Identify which cell holds the provided text, then report its [X, Y] central coordinate. 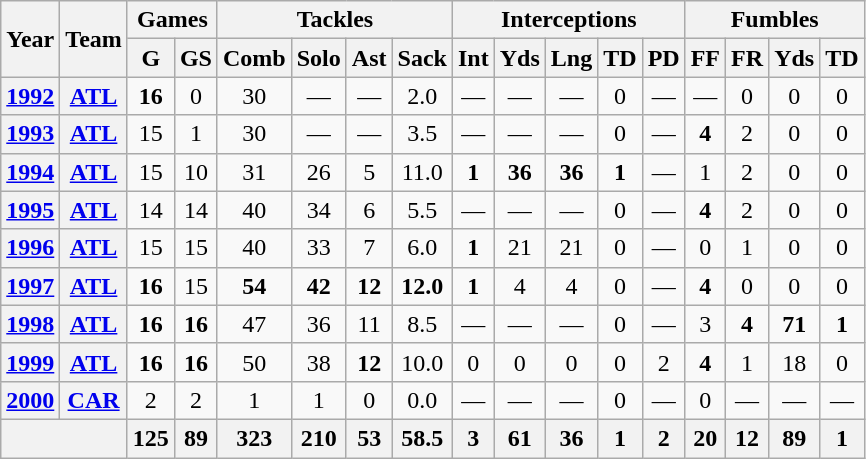
11 [369, 324]
GS [196, 58]
1995 [30, 210]
1996 [30, 248]
Sack [422, 58]
FF [705, 58]
8.5 [422, 324]
1999 [30, 362]
Comb [254, 58]
0.0 [422, 400]
Int [473, 58]
61 [520, 438]
10.0 [422, 362]
CAR [94, 400]
53 [369, 438]
Team [94, 39]
Ast [369, 58]
G [150, 58]
1998 [30, 324]
18 [794, 362]
12.0 [422, 286]
Solo [318, 58]
3.5 [422, 134]
42 [318, 286]
125 [150, 438]
26 [318, 172]
47 [254, 324]
5.5 [422, 210]
71 [794, 324]
33 [318, 248]
58.5 [422, 438]
10 [196, 172]
1993 [30, 134]
1997 [30, 286]
Interceptions [568, 20]
6 [369, 210]
323 [254, 438]
31 [254, 172]
FR [748, 58]
5 [369, 172]
54 [254, 286]
7 [369, 248]
38 [318, 362]
210 [318, 438]
20 [705, 438]
PD [664, 58]
Year [30, 39]
Tackles [334, 20]
11.0 [422, 172]
Lng [571, 58]
50 [254, 362]
Games [172, 20]
Fumbles [774, 20]
1992 [30, 96]
6.0 [422, 248]
2000 [30, 400]
34 [318, 210]
2.0 [422, 96]
1994 [30, 172]
